Extract the [X, Y] coordinate from the center of the cell holding the provided text.  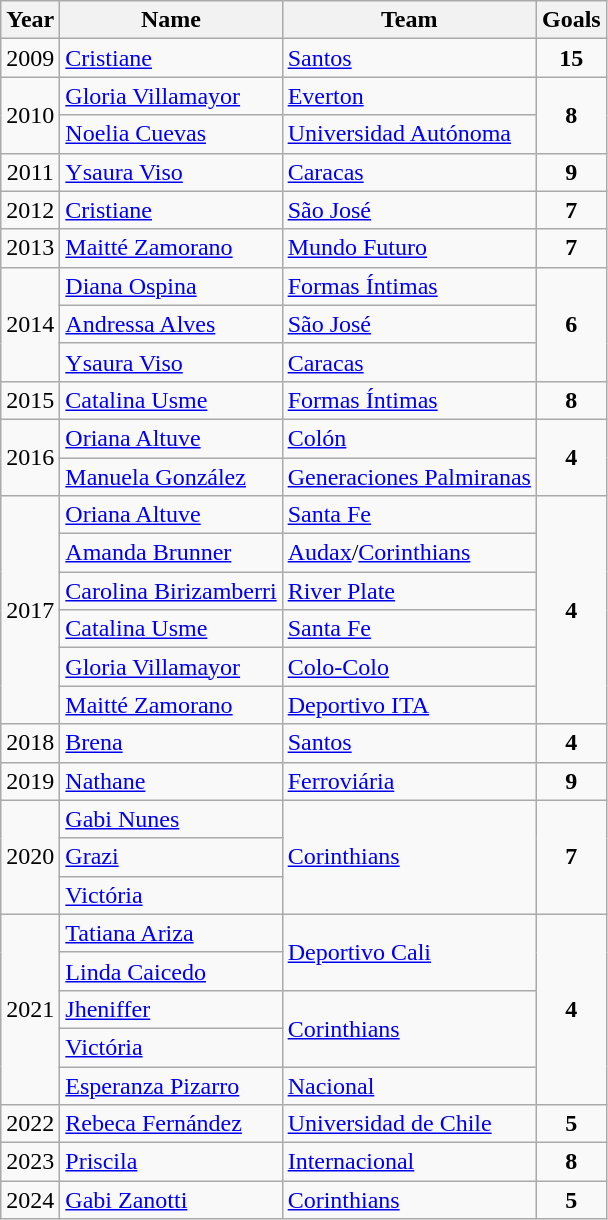
2019 [30, 781]
Rebeca Fernández [171, 1124]
Carolina Birizamberri [171, 591]
2022 [30, 1124]
Linda Caicedo [171, 971]
Amanda Brunner [171, 553]
2015 [30, 400]
Brena [171, 743]
Goals [571, 20]
Manuela González [171, 477]
Name [171, 20]
Colón [409, 438]
2017 [30, 610]
Priscila [171, 1162]
Gabi Zanotti [171, 1200]
Audax/Corinthians [409, 553]
River Plate [409, 591]
Team [409, 20]
2024 [30, 1200]
2011 [30, 172]
2010 [30, 115]
Deportivo Cali [409, 952]
2013 [30, 248]
Andressa Alves [171, 324]
Grazi [171, 857]
Esperanza Pizarro [171, 1085]
Gabi Nunes [171, 819]
Tatiana Ariza [171, 933]
Everton [409, 96]
15 [571, 58]
2009 [30, 58]
Internacional [409, 1162]
Universidad de Chile [409, 1124]
Nacional [409, 1085]
2023 [30, 1162]
2012 [30, 210]
2018 [30, 743]
2020 [30, 857]
Colo-Colo [409, 667]
6 [571, 324]
Ferroviária [409, 781]
2014 [30, 324]
Generaciones Palmiranas [409, 477]
2021 [30, 1009]
Deportivo ITA [409, 705]
Nathane [171, 781]
Noelia Cuevas [171, 134]
Year [30, 20]
Jheniffer [171, 1009]
2016 [30, 457]
Mundo Futuro [409, 248]
Universidad Autónoma [409, 134]
Diana Ospina [171, 286]
